For the text-containing cell, return its midpoint in [X, Y] coordinate format. 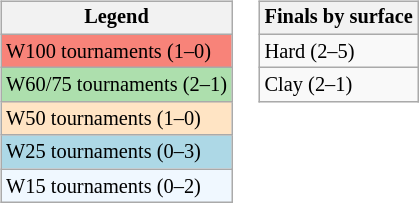
W15 tournaments (0–2) [116, 186]
Hard (2–5) [339, 51]
W60/75 tournaments (2–1) [116, 85]
W100 tournaments (1–0) [116, 51]
Clay (2–1) [339, 85]
W25 tournaments (0–3) [116, 152]
Finals by surface [339, 18]
Legend [116, 18]
W50 tournaments (1–0) [116, 119]
